Scan for the cell matching the given text and deliver its [x, y] coordinate at center. 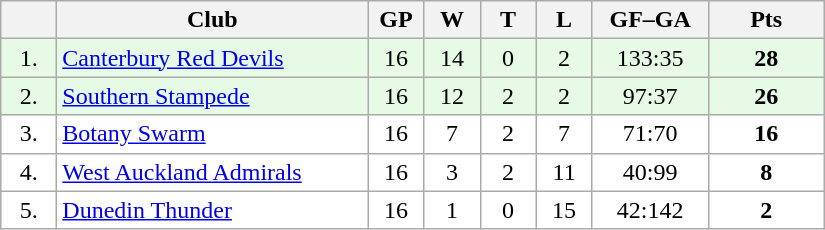
Pts [766, 20]
2. [29, 96]
3 [452, 172]
L [564, 20]
40:99 [650, 172]
Southern Stampede [212, 96]
1 [452, 210]
West Auckland Admirals [212, 172]
GF–GA [650, 20]
71:70 [650, 134]
15 [564, 210]
97:37 [650, 96]
Club [212, 20]
W [452, 20]
3. [29, 134]
GP [396, 20]
1. [29, 58]
14 [452, 58]
26 [766, 96]
T [508, 20]
Botany Swarm [212, 134]
8 [766, 172]
11 [564, 172]
28 [766, 58]
Dunedin Thunder [212, 210]
4. [29, 172]
133:35 [650, 58]
5. [29, 210]
Canterbury Red Devils [212, 58]
42:142 [650, 210]
12 [452, 96]
